Provide the (X, Y) coordinate of the cell's center where the given text is located.  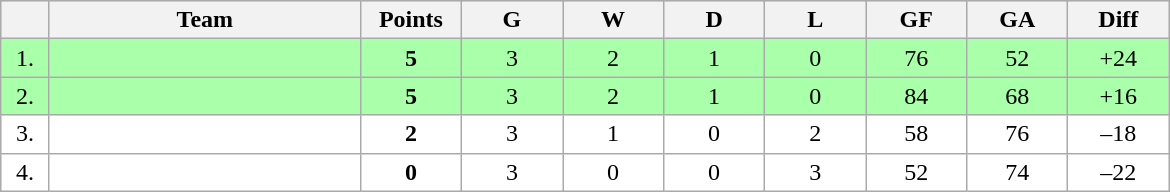
–18 (1118, 134)
1. (26, 58)
Points (410, 20)
D (714, 20)
GA (1018, 20)
84 (916, 96)
3. (26, 134)
L (816, 20)
Diff (1118, 20)
58 (916, 134)
68 (1018, 96)
74 (1018, 172)
Team (204, 20)
GF (916, 20)
W (612, 20)
G (512, 20)
–22 (1118, 172)
+24 (1118, 58)
4. (26, 172)
2. (26, 96)
+16 (1118, 96)
